Output the [X, Y] coordinate of the center of the cell containing the given text.  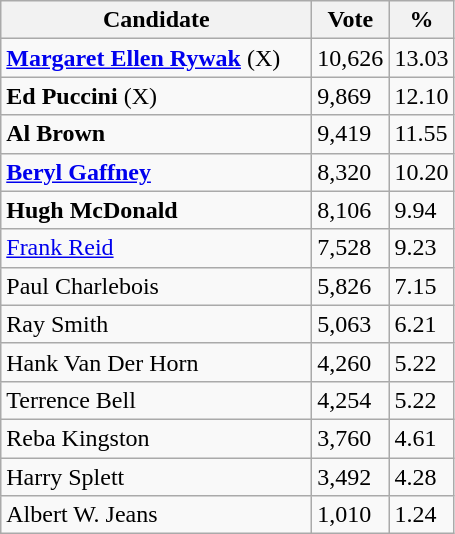
Al Brown [156, 134]
Harry Splett [156, 477]
Beryl Gaffney [156, 172]
1.24 [422, 515]
8,106 [350, 210]
6.21 [422, 324]
Margaret Ellen Rywak (X) [156, 58]
11.55 [422, 134]
9,419 [350, 134]
5,826 [350, 286]
Hugh McDonald [156, 210]
Terrence Bell [156, 400]
4,260 [350, 362]
Reba Kingston [156, 438]
4.61 [422, 438]
Ray Smith [156, 324]
Paul Charlebois [156, 286]
9.23 [422, 248]
10.20 [422, 172]
9.94 [422, 210]
Hank Van Der Horn [156, 362]
4,254 [350, 400]
13.03 [422, 58]
4.28 [422, 477]
% [422, 20]
Frank Reid [156, 248]
3,760 [350, 438]
Albert W. Jeans [156, 515]
5,063 [350, 324]
9,869 [350, 96]
Candidate [156, 20]
Ed Puccini (X) [156, 96]
Vote [350, 20]
7,528 [350, 248]
3,492 [350, 477]
10,626 [350, 58]
7.15 [422, 286]
1,010 [350, 515]
12.10 [422, 96]
8,320 [350, 172]
